Return the (X, Y) coordinate for the center point of the cell that contains the specified text.  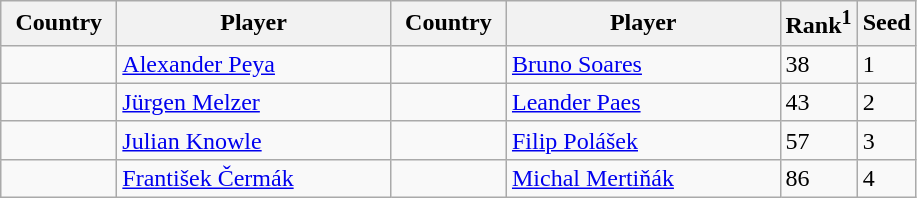
Leander Paes (643, 102)
86 (818, 178)
4 (886, 178)
38 (818, 64)
Filip Polášek (643, 140)
Bruno Soares (643, 64)
František Čermák (254, 178)
3 (886, 140)
Julian Knowle (254, 140)
2 (886, 102)
57 (818, 140)
43 (818, 102)
Seed (886, 24)
Rank1 (818, 24)
Alexander Peya (254, 64)
Jürgen Melzer (254, 102)
1 (886, 64)
Michal Mertiňák (643, 178)
